Return the [x, y] coordinate for the center point of the cell that contains the specified text.  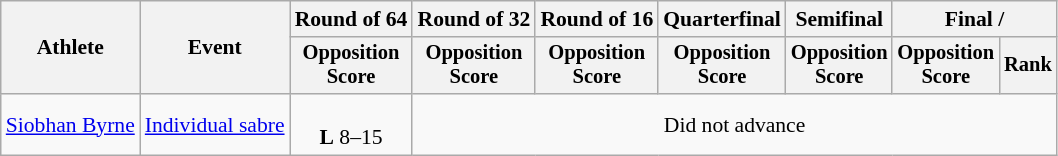
Athlete [70, 48]
Final / [974, 19]
L 8–15 [352, 124]
Individual sabre [215, 124]
Rank [1028, 66]
Round of 64 [352, 19]
Round of 16 [596, 19]
Siobhan Byrne [70, 124]
Round of 32 [474, 19]
Event [215, 48]
Semifinal [840, 19]
Did not advance [734, 124]
Quarterfinal [722, 19]
